Provide the (x, y) coordinate of the cell's center where the given text is located.  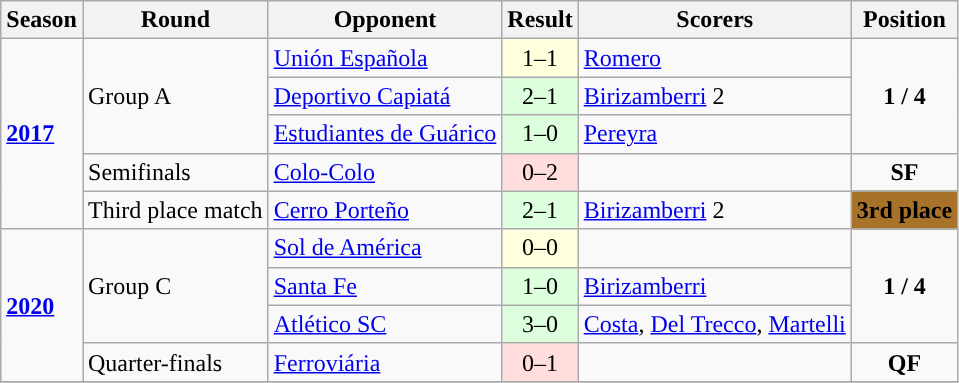
Cerro Porteño (385, 210)
Birizamberri (714, 286)
Third place match (175, 210)
Santa Fe (385, 286)
3–0 (540, 324)
Result (540, 20)
3rd place (904, 210)
QF (904, 362)
Group C (175, 286)
Round (175, 20)
Unión Española (385, 58)
Sol de América (385, 248)
0–1 (540, 362)
0–0 (540, 248)
Position (904, 20)
Deportivo Capiatá (385, 96)
Quarter-finals (175, 362)
Costa, Del Trecco, Martelli (714, 324)
1–1 (540, 58)
Pereyra (714, 134)
Opponent (385, 20)
Estudiantes de Guárico (385, 134)
2017 (42, 134)
SF (904, 172)
Season (42, 20)
Group A (175, 96)
Ferroviária (385, 362)
Colo-Colo (385, 172)
2020 (42, 305)
Semifinals (175, 172)
Atlético SC (385, 324)
Scorers (714, 20)
0–2 (540, 172)
Romero (714, 58)
